Return (x, y) of the center of cell containing provided text 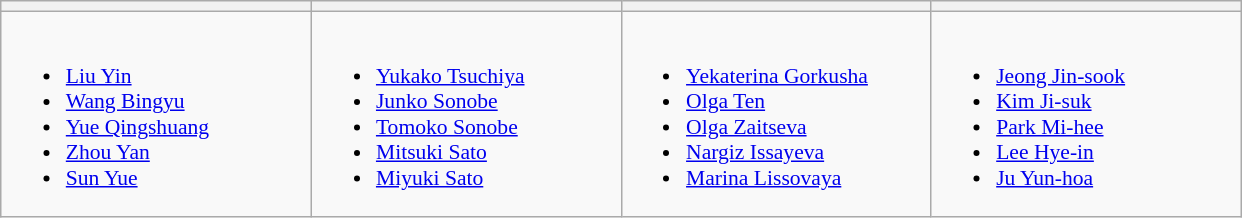
Yekaterina GorkushaOlga TenOlga ZaitsevaNargiz IssayevaMarina Lissovaya (776, 114)
Yukako TsuchiyaJunko SonobeTomoko SonobeMitsuki SatoMiyuki Sato (466, 114)
Jeong Jin-sookKim Ji-sukPark Mi-heeLee Hye-inJu Yun-hoa (1086, 114)
Liu YinWang BingyuYue QingshuangZhou YanSun Yue (156, 114)
